Extract the [X, Y] coordinate from the center of the cell holding the provided text.  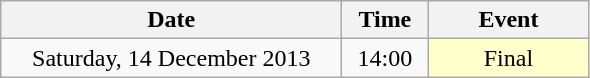
Date [172, 20]
Time [385, 20]
Final [508, 58]
Saturday, 14 December 2013 [172, 58]
14:00 [385, 58]
Event [508, 20]
